For the text-containing cell, return its midpoint in (x, y) coordinate format. 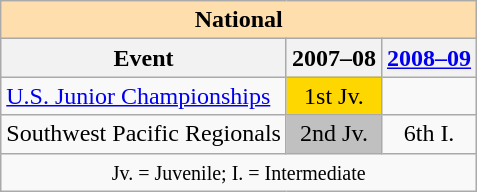
Jv. = Juvenile; I. = Intermediate (239, 172)
Southwest Pacific Regionals (144, 134)
2nd Jv. (334, 134)
2008–09 (430, 58)
1st Jv. (334, 96)
U.S. Junior Championships (144, 96)
Event (144, 58)
National (239, 20)
6th I. (430, 134)
2007–08 (334, 58)
